Determine the (x, y) coordinate at the center of the cell enclosing the given text.  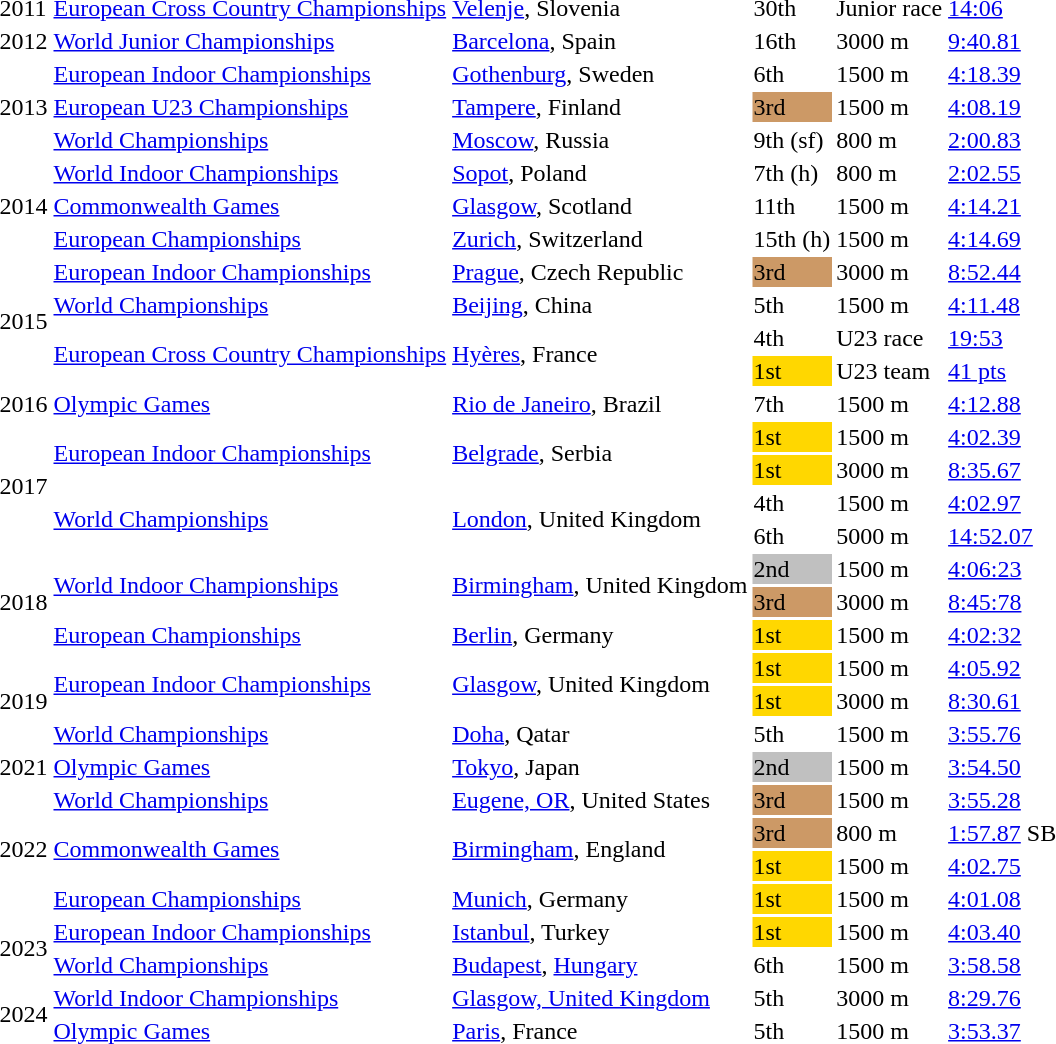
Budapest, Hungary (600, 965)
Barcelona, Spain (600, 41)
Munich, Germany (600, 899)
Gothenburg, Sweden (600, 74)
Moscow, Russia (600, 140)
Prague, Czech Republic (600, 272)
Eugene, OR, United States (600, 800)
U23 race (890, 338)
Belgrade, Serbia (600, 454)
U23 team (890, 371)
7th (h) (792, 173)
15th (h) (792, 239)
7th (792, 404)
Hyères, France (600, 354)
Birmingham, England (600, 850)
Birmingham, United Kingdom (600, 586)
Glasgow, Scotland (600, 206)
World Junior Championships (250, 41)
Istanbul, Turkey (600, 932)
London, United Kingdom (600, 520)
Rio de Janeiro, Brazil (600, 404)
Doha, Qatar (600, 734)
9th (sf) (792, 140)
Berlin, Germany (600, 635)
Zurich, Switzerland (600, 239)
Sopot, Poland (600, 173)
European U23 Championships (250, 107)
16th (792, 41)
European Cross Country Championships (250, 354)
Tampere, Finland (600, 107)
Tokyo, Japan (600, 767)
Beijing, China (600, 305)
11th (792, 206)
5000 m (890, 536)
